For the text-containing cell, return its midpoint in [X, Y] coordinate format. 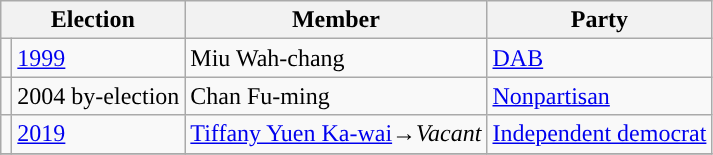
Independent democrat [600, 134]
Miu Wah-chang [336, 58]
Chan Fu-ming [336, 96]
Election [93, 20]
Nonpartisan [600, 96]
Tiffany Yuen Ka-wai→Vacant [336, 134]
1999 [98, 58]
Member [336, 20]
2004 by-election [98, 96]
DAB [600, 58]
Party [600, 20]
2019 [98, 134]
